Find where the given text appears and provide that cell's center as (x, y) coordinate. 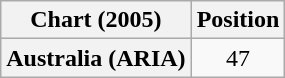
Position (238, 20)
Chart (2005) (96, 20)
47 (238, 58)
Australia (ARIA) (96, 58)
